Identify which cell holds the provided text, then report its (x, y) central coordinate. 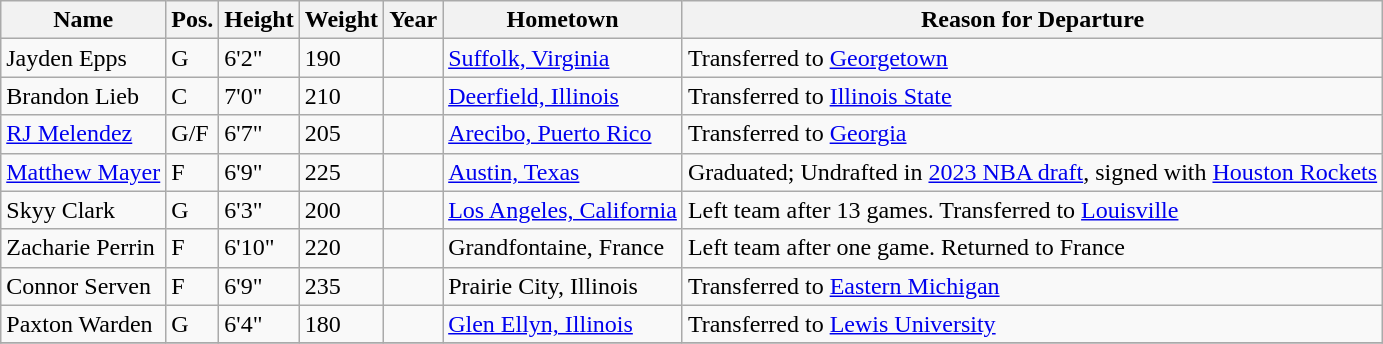
Weight (341, 20)
Transferred to Georgia (1032, 134)
225 (341, 172)
C (192, 96)
Left team after one game. Returned to France (1032, 248)
Prairie City, Illinois (563, 286)
Hometown (563, 20)
Transferred to Eastern Michigan (1032, 286)
Skyy Clark (84, 210)
6'2" (259, 58)
Height (259, 20)
Glen Ellyn, Illinois (563, 324)
Brandon Lieb (84, 96)
Los Angeles, California (563, 210)
6'7" (259, 134)
Pos. (192, 20)
RJ Melendez (84, 134)
Jayden Epps (84, 58)
Transferred to Illinois State (1032, 96)
Transferred to Lewis University (1032, 324)
Arecibo, Puerto Rico (563, 134)
Reason for Departure (1032, 20)
Graduated; Undrafted in 2023 NBA draft, signed with Houston Rockets (1032, 172)
Name (84, 20)
Deerfield, Illinois (563, 96)
Connor Serven (84, 286)
190 (341, 58)
Left team after 13 games. Transferred to Louisville (1032, 210)
6'3" (259, 210)
180 (341, 324)
210 (341, 96)
205 (341, 134)
Grandfontaine, France (563, 248)
Austin, Texas (563, 172)
Year (414, 20)
G/F (192, 134)
6'4" (259, 324)
Transferred to Georgetown (1032, 58)
Matthew Mayer (84, 172)
Zacharie Perrin (84, 248)
235 (341, 286)
220 (341, 248)
6'10" (259, 248)
Paxton Warden (84, 324)
Suffolk, Virginia (563, 58)
200 (341, 210)
7'0" (259, 96)
